Locate the cell with the specified text and output its (X, Y) center coordinate. 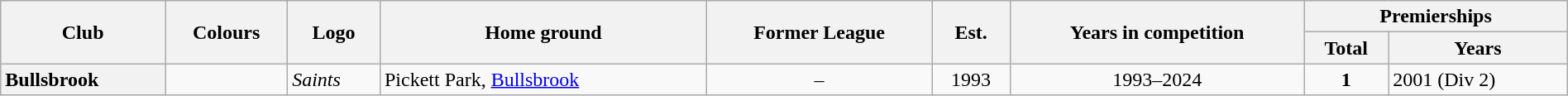
Total (1346, 48)
Former League (819, 32)
Bullsbrook (83, 79)
Colours (227, 32)
Saints (334, 79)
1993 (971, 79)
– (819, 79)
Pickett Park, Bullsbrook (543, 79)
Est. (971, 32)
Club (83, 32)
Premierships (1436, 17)
1993–2024 (1156, 79)
Logo (334, 32)
Years in competition (1156, 32)
Home ground (543, 32)
2001 (Div 2) (1479, 79)
1 (1346, 79)
Years (1479, 48)
